Detect which cell encompasses the target text, then output its (X, Y) center coordinate. 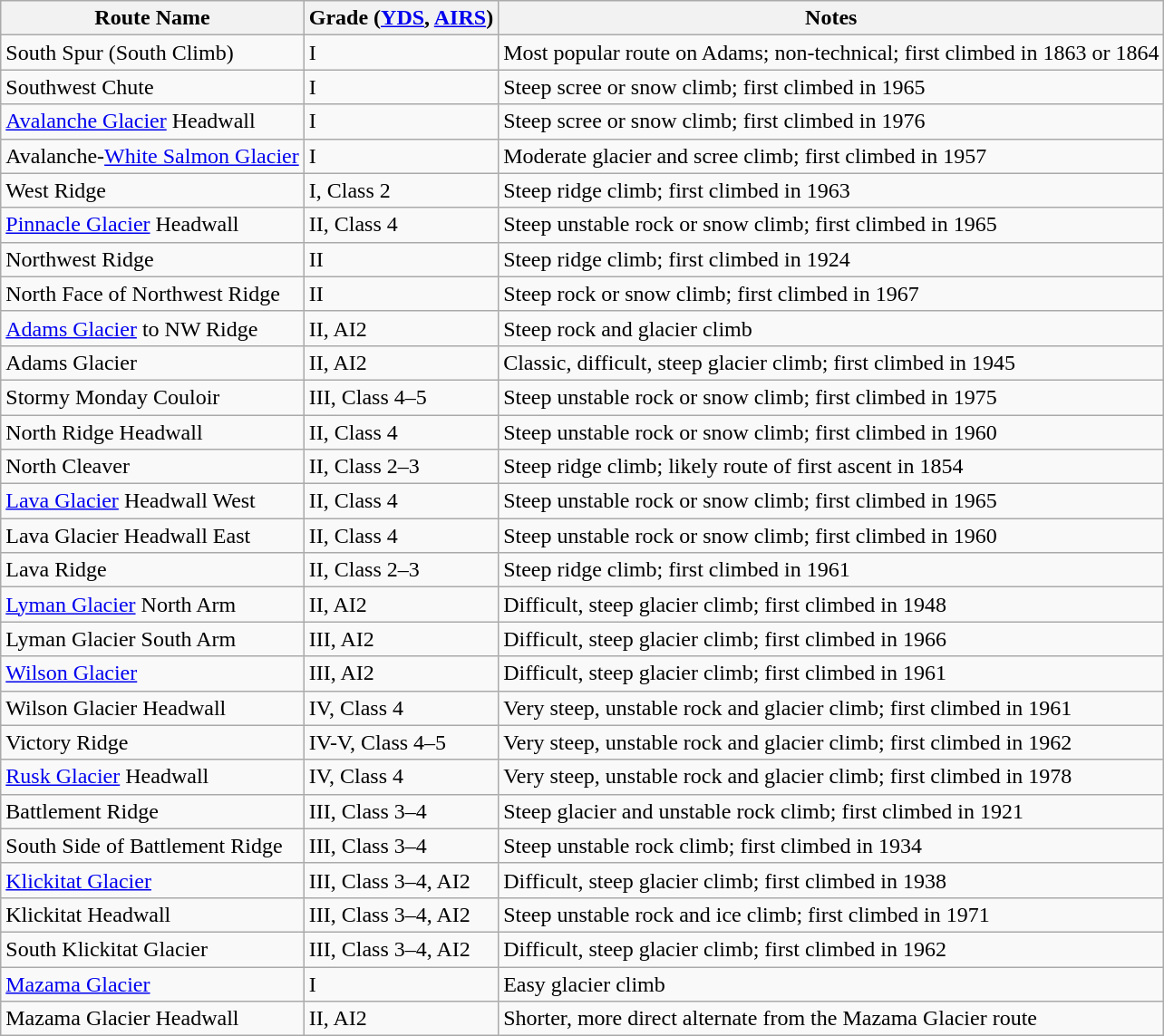
North Face of Northwest Ridge (152, 294)
Southwest Chute (152, 87)
Difficult, steep glacier climb; first climbed in 1966 (831, 639)
Difficult, steep glacier climb; first climbed in 1948 (831, 605)
Klickitat Glacier (152, 880)
Most popular route on Adams; non-technical; first climbed in 1863 or 1864 (831, 53)
Lyman Glacier South Arm (152, 639)
Steep ridge climb; first climbed in 1924 (831, 259)
North Cleaver (152, 467)
Adams Glacier to NW Ridge (152, 328)
Mazama Glacier (152, 983)
Shorter, more direct alternate from the Mazama Glacier route (831, 1019)
South Spur (South Climb) (152, 53)
Battlement Ridge (152, 811)
IV-V, Class 4–5 (401, 742)
Avalanche-White Salmon Glacier (152, 156)
South Klickitat Glacier (152, 949)
Lava Glacier Headwall East (152, 536)
Grade (YDS, AIRS) (401, 18)
Lyman Glacier North Arm (152, 605)
Steep unstable rock or snow climb; first climbed in 1975 (831, 397)
Adams Glacier (152, 363)
North Ridge Headwall (152, 432)
Steep rock and glacier climb (831, 328)
Steep glacier and unstable rock climb; first climbed in 1921 (831, 811)
Wilson Glacier Headwall (152, 708)
Very steep, unstable rock and glacier climb; first climbed in 1961 (831, 708)
Klickitat Headwall (152, 915)
III, Class 4–5 (401, 397)
Steep unstable rock and ice climb; first climbed in 1971 (831, 915)
Difficult, steep glacier climb; first climbed in 1961 (831, 673)
Steep ridge climb; first climbed in 1963 (831, 190)
Mazama Glacier Headwall (152, 1019)
Wilson Glacier (152, 673)
Route Name (152, 18)
Very steep, unstable rock and glacier climb; first climbed in 1962 (831, 742)
West Ridge (152, 190)
Steep unstable rock climb; first climbed in 1934 (831, 846)
Steep rock or snow climb; first climbed in 1967 (831, 294)
Lava Glacier Headwall West (152, 501)
Difficult, steep glacier climb; first climbed in 1938 (831, 880)
Classic, difficult, steep glacier climb; first climbed in 1945 (831, 363)
Steep ridge climb; likely route of first ascent in 1854 (831, 467)
Moderate glacier and scree climb; first climbed in 1957 (831, 156)
Pinnacle Glacier Headwall (152, 225)
Stormy Monday Couloir (152, 397)
Victory Ridge (152, 742)
Notes (831, 18)
Steep ridge climb; first climbed in 1961 (831, 570)
South Side of Battlement Ridge (152, 846)
Difficult, steep glacier climb; first climbed in 1962 (831, 949)
I, Class 2 (401, 190)
Lava Ridge (152, 570)
Very steep, unstable rock and glacier climb; first climbed in 1978 (831, 777)
Northwest Ridge (152, 259)
Easy glacier climb (831, 983)
Steep scree or snow climb; first climbed in 1965 (831, 87)
Steep scree or snow climb; first climbed in 1976 (831, 121)
Rusk Glacier Headwall (152, 777)
Avalanche Glacier Headwall (152, 121)
